Find where the given text appears and provide that cell's center as (x, y) coordinate. 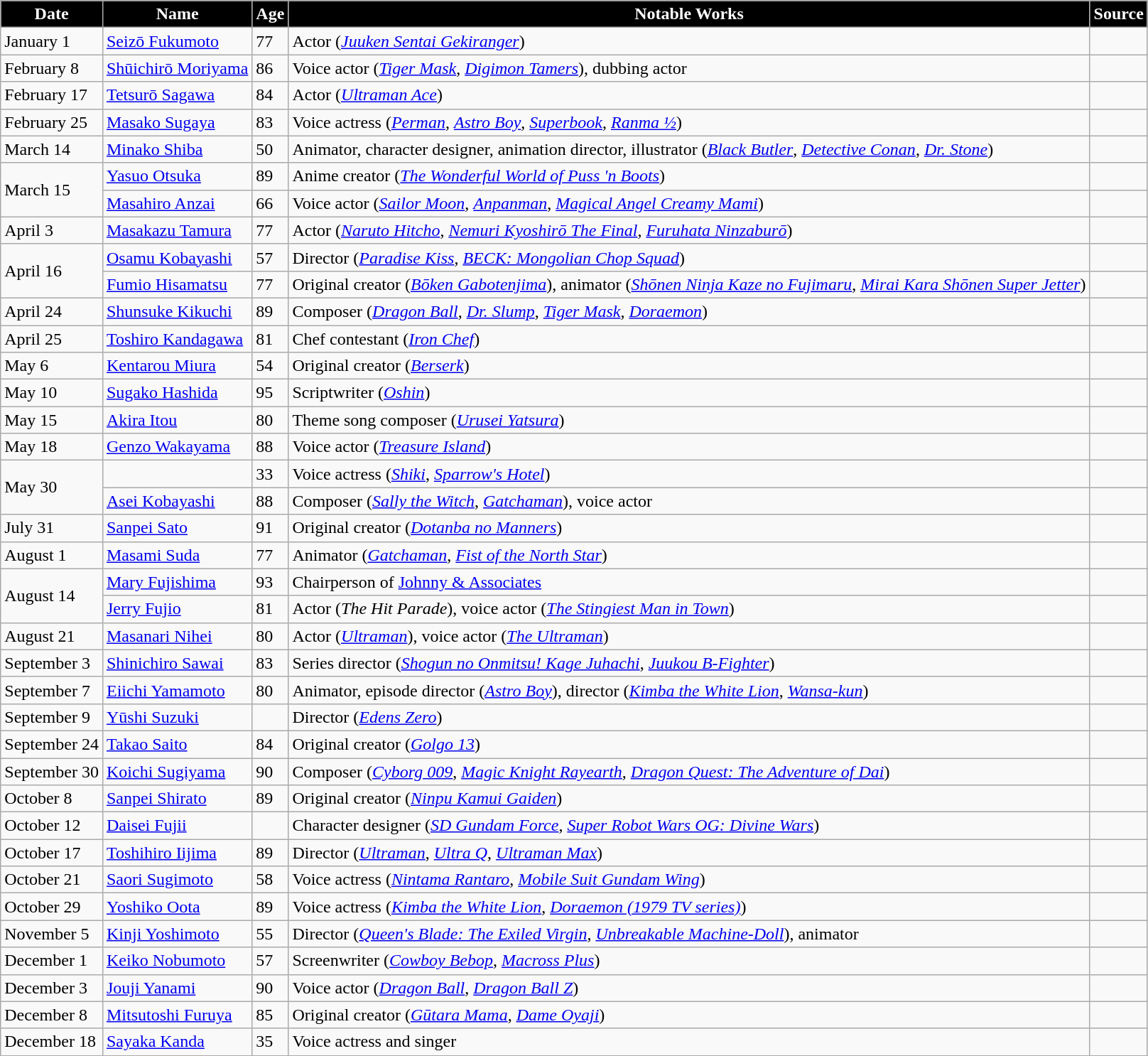
Masakazu Tamura (177, 230)
Composer (Cyborg 009, Magic Knight Rayearth, Dragon Quest: The Adventure of Dai) (689, 771)
Mitsutoshi Furuya (177, 1015)
Voice actress (Kimba the White Lion, Doraemon (1979 TV series)) (689, 907)
Original creator (Bōken Gabotenjima), animator (Shōnen Ninja Kaze no Fujimaru, Mirai Kara Shōnen Super Jetter) (689, 284)
September 9 (52, 717)
Actor (Naruto Hitcho, Nemuri Kyoshirō The Final, Furuhata Ninzaburō) (689, 230)
September 24 (52, 744)
April 3 (52, 230)
November 5 (52, 934)
December 18 (52, 1042)
66 (270, 203)
85 (270, 1015)
October 8 (52, 799)
Yūshi Suzuki (177, 717)
Genzo Wakayama (177, 447)
Original creator (Gūtara Mama, Dame Oyaji) (689, 1015)
Yoshiko Oota (177, 907)
October 29 (52, 907)
95 (270, 393)
Voice actress and singer (689, 1042)
Jerry Fujio (177, 609)
Animator (Gatchaman, Fist of the North Star) (689, 555)
93 (270, 582)
Voice actor (Dragon Ball, Dragon Ball Z) (689, 988)
Actor (Juuken Sentai Gekiranger) (689, 41)
August 1 (52, 555)
Animator, episode director (Astro Boy), director (Kimba the White Lion, Wansa-kun) (689, 690)
October 21 (52, 880)
May 10 (52, 393)
35 (270, 1042)
Actor (Ultraman Ace) (689, 95)
91 (270, 528)
Keiko Nobumoto (177, 961)
Yasuo Otsuka (177, 176)
Masanari Nihei (177, 636)
Source (1118, 14)
Masami Suda (177, 555)
August 14 (52, 596)
Voice actor (Tiger Mask, Digimon Tamers), dubbing actor (689, 68)
Eiichi Yamamoto (177, 690)
Original creator (Golgo 13) (689, 744)
86 (270, 68)
Takao Saito (177, 744)
Minako Shiba (177, 149)
Sanpei Shirato (177, 799)
Chef contestant (Iron Chef) (689, 339)
Mary Fujishima (177, 582)
Asei Kobayashi (177, 501)
Notable Works (689, 14)
58 (270, 880)
Animator, character designer, animation director, illustrator (Black Butler, Detective Conan, Dr. Stone) (689, 149)
Kentarou Miura (177, 366)
Voice actor (Sailor Moon, Anpanman, Magical Angel Creamy Mami) (689, 203)
Shinichiro Sawai (177, 663)
Composer (Sally the Witch, Gatchaman), voice actor (689, 501)
Original creator (Dotanba no Manners) (689, 528)
December 1 (52, 961)
Actor (The Hit Parade), voice actor (The Stingiest Man in Town) (689, 609)
Koichi Sugiyama (177, 771)
Masako Sugaya (177, 122)
May 6 (52, 366)
Theme song composer (Urusei Yatsura) (689, 420)
Toshihiro Iijima (177, 853)
May 30 (52, 487)
Date (52, 14)
Composer (Dragon Ball, Dr. Slump, Tiger Mask, Doraemon) (689, 311)
33 (270, 474)
Director (Queen's Blade: The Exiled Virgin, Unbreakable Machine-Doll), animator (689, 934)
Shunsuke Kikuchi (177, 311)
April 16 (52, 271)
Voice actress (Perman, Astro Boy, Superbook, Ranma ½) (689, 122)
Voice actor (Treasure Island) (689, 447)
September 7 (52, 690)
October 12 (52, 826)
December 3 (52, 988)
October 17 (52, 853)
Seizō Fukumoto (177, 41)
Daisei Fujii (177, 826)
50 (270, 149)
Jouji Yanami (177, 988)
December 8 (52, 1015)
September 3 (52, 663)
May 18 (52, 447)
Age (270, 14)
March 14 (52, 149)
Scriptwriter (Oshin) (689, 393)
Sugako Hashida (177, 393)
Saori Sugimoto (177, 880)
Sanpei Satо (177, 528)
Shūichirō Moriyama (177, 68)
54 (270, 366)
Toshiro Kandagawa (177, 339)
September 30 (52, 771)
February 17 (52, 95)
Director (Ultraman, Ultra Q, Ultraman Max) (689, 853)
April 24 (52, 311)
April 25 (52, 339)
Tetsurō Sagawa (177, 95)
Akira Itou (177, 420)
Osamu Kobayashi (177, 257)
May 15 (52, 420)
Masahiro Anzai (177, 203)
Actor (Ultraman), voice actor (The Ultraman) (689, 636)
July 31 (52, 528)
Voice actress (Nintama Rantaro, Mobile Suit Gundam Wing) (689, 880)
Kinji Yoshimoto (177, 934)
Character designer (SD Gundam Force, Super Robot Wars OG: Divine Wars) (689, 826)
55 (270, 934)
Voice actress (Shiki, Sparrow's Hotel) (689, 474)
Fumio Hisamatsu (177, 284)
Original creator (Berserk) (689, 366)
Sayaka Kanda (177, 1042)
Original creator (Ninpu Kamui Gaiden) (689, 799)
Director (Paradise Kiss, BECK: Mongolian Chop Squad) (689, 257)
August 21 (52, 636)
Chairperson of Johnny & Associates (689, 582)
March 15 (52, 190)
Series director (Shogun no Onmitsu! Kage Juhachi, Juukou B-Fighter) (689, 663)
Name (177, 14)
Director (Edens Zero) (689, 717)
February 8 (52, 68)
February 25 (52, 122)
Screenwriter (Cowboy Bebop, Macross Plus) (689, 961)
January 1 (52, 41)
Anime creator (The Wonderful World of Puss 'n Boots) (689, 176)
